Return (x, y) of the center of cell containing provided text 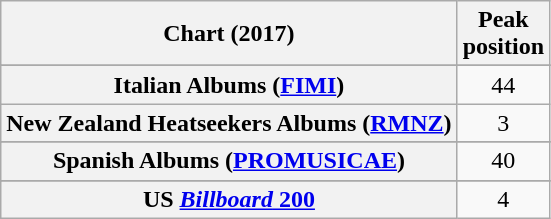
Italian Albums (FIMI) (229, 85)
Spanish Albums (PROMUSICAE) (229, 161)
US Billboard 200 (229, 199)
3 (503, 123)
40 (503, 161)
4 (503, 199)
Chart (2017) (229, 34)
New Zealand Heatseekers Albums (RMNZ) (229, 123)
Peak position (503, 34)
44 (503, 85)
